Extract the [X, Y] coordinate from the center of the cell holding the provided text.  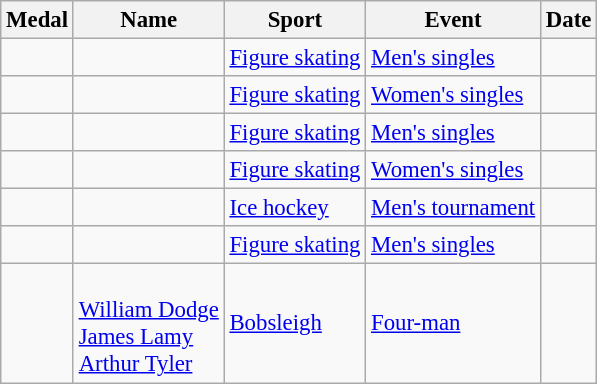
Ice hockey [295, 208]
Medal [38, 20]
Date [568, 20]
Name [148, 20]
Sport [295, 20]
Four-man [454, 324]
Event [454, 20]
Bobsleigh [295, 324]
William DodgeJames LamyArthur Tyler [148, 324]
Men's tournament [454, 208]
